Extract the (x, y) coordinate from the center of the cell holding the provided text.  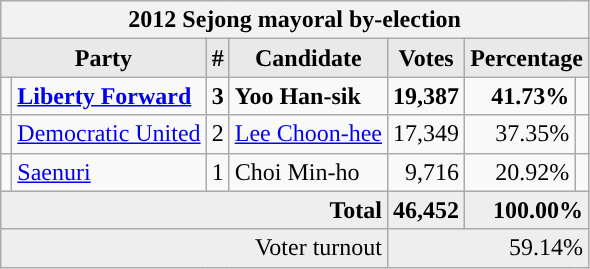
2 (218, 134)
Saenuri (109, 172)
46,452 (426, 210)
17,349 (426, 134)
Party (104, 58)
Lee Choon-hee (308, 134)
Choi Min-ho (308, 172)
Votes (426, 58)
Liberty Forward (109, 96)
20.92% (520, 172)
100.00% (527, 210)
37.35% (520, 134)
19,387 (426, 96)
3 (218, 96)
9,716 (426, 172)
59.14% (488, 248)
Democratic United (109, 134)
Total (194, 210)
Yoo Han-sik (308, 96)
2012 Sejong mayoral by-election (295, 20)
1 (218, 172)
41.73% (520, 96)
# (218, 58)
Percentage (527, 58)
Candidate (308, 58)
Voter turnout (194, 248)
